From the cell containing the given text, extract its center point as [X, Y] coordinate. 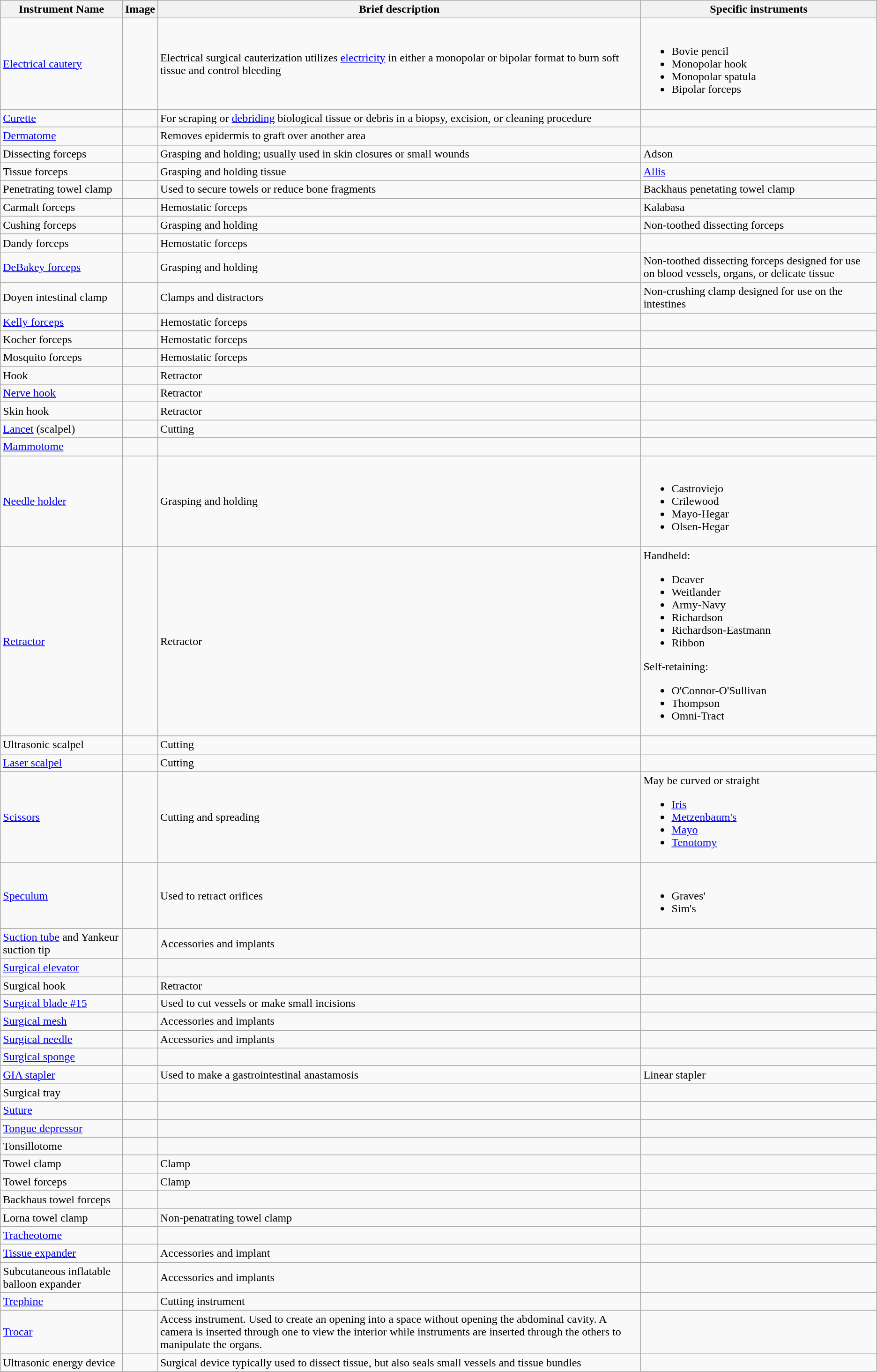
Suture [62, 1110]
Adson [759, 154]
Non-penatrating towel clamp [399, 1217]
Clamps and distractors [399, 297]
Doyen intestinal clamp [62, 297]
Grasping and holding; usually used in skin closures or small wounds [399, 154]
DeBakey forceps [62, 267]
Linear stapler [759, 1075]
Dissecting forceps [62, 154]
Carmalt forceps [62, 207]
Non-toothed dissecting forceps designed for use on blood vessels, organs, or delicate tissue [759, 267]
Backhaus penetating towel clamp [759, 189]
Instrument Name [62, 9]
Surgical sponge [62, 1057]
Laser scalpel [62, 763]
Used to cut vessels or make small incisions [399, 1004]
Handheld:DeaverWeitlanderArmy-NavyRichardsonRichardson-EastmannRibbonSelf-retaining:O'Connor-O'SullivanThompsonOmni-Tract [759, 641]
Hook [62, 375]
Dandy forceps [62, 243]
Grasping and holding tissue [399, 172]
Towel forceps [62, 1182]
Used to secure towels or reduce bone fragments [399, 189]
Needle holder [62, 501]
Surgical device typically used to dissect tissue, but also seals small vessels and tissue bundles [399, 1363]
Penetrating towel clamp [62, 189]
Kocher forceps [62, 340]
Surgical mesh [62, 1021]
Allis [759, 172]
Curette [62, 118]
Scissors [62, 817]
Specific instruments [759, 9]
Kelly forceps [62, 322]
Removes epidermis to graft over another area [399, 136]
Accessories and implant [399, 1253]
CastroviejoCrilewoodMayo-HegarOlsen-Hegar [759, 501]
Backhaus towel forceps [62, 1200]
Tissue forceps [62, 172]
Speculum [62, 895]
Electrical cautery [62, 64]
Mosquito forceps [62, 358]
May be curved or straightIrisMetzenbaum'sMayoTenotomy [759, 817]
Trephine [62, 1302]
Cutting and spreading [399, 817]
Image [140, 9]
Ultrasonic scalpel [62, 745]
Cutting instrument [399, 1302]
GIA stapler [62, 1075]
Skin hook [62, 411]
Ultrasonic energy device [62, 1363]
Lancet (scalpel) [62, 429]
Suction tube and Yankeur suction tip [62, 943]
Kalabasa [759, 207]
Tonsillotome [62, 1146]
Tracheotome [62, 1235]
Electrical surgical cauterization utilizes electricity in either a monopolar or bipolar format to burn soft tissue and control bleeding [399, 64]
Tissue expander [62, 1253]
Surgical hook [62, 986]
Surgical tray [62, 1093]
Used to make a gastrointestinal anastamosis [399, 1075]
Surgical elevator [62, 967]
Nerve hook [62, 393]
Brief description [399, 9]
Subcutaneous inflatable balloon expander [62, 1277]
Surgical blade #15 [62, 1004]
Mammotome [62, 447]
Lorna towel clamp [62, 1217]
For scraping or debriding biological tissue or debris in a biopsy, excision, or cleaning procedure [399, 118]
Tongue depressor [62, 1128]
Dermatome [62, 136]
Surgical needle [62, 1039]
Used to retract orifices [399, 895]
Trocar [62, 1332]
Graves'Sim's [759, 895]
Bovie pencilMonopolar hookMonopolar spatulaBipolar forceps [759, 64]
Non-crushing clamp designed for use on the intestines [759, 297]
Cushing forceps [62, 225]
Towel clamp [62, 1164]
Non-toothed dissecting forceps [759, 225]
